Return (X, Y) of the center of cell containing provided text 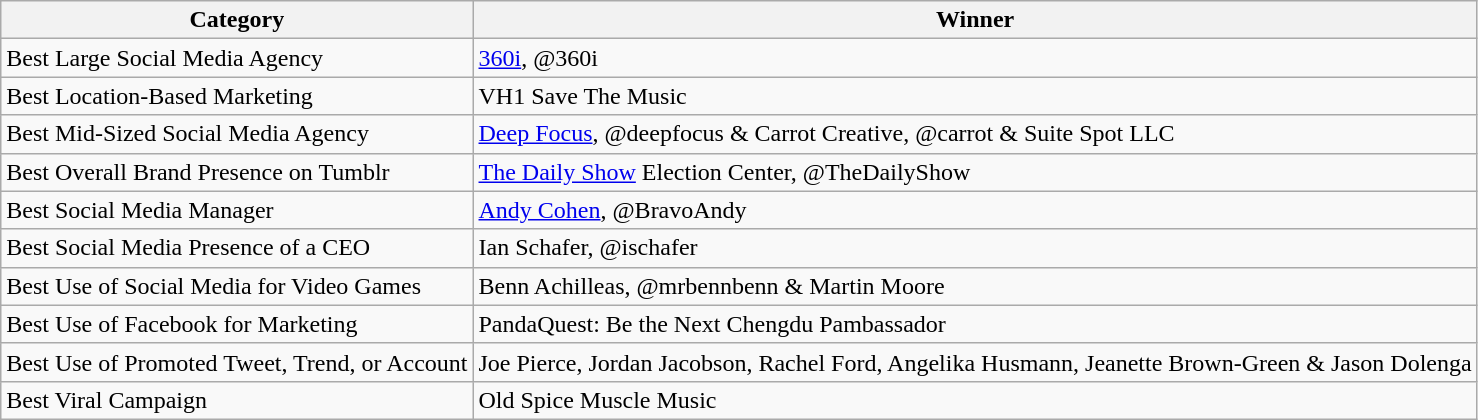
360i, @360i (975, 58)
Best Social Media Manager (237, 210)
Best Overall Brand Presence on Tumblr (237, 172)
Andy Cohen, @BravoAndy (975, 210)
Best Viral Campaign (237, 400)
Deep Focus, @deepfocus & Carrot Creative, @carrot & Suite Spot LLC (975, 134)
Old Spice Muscle Music (975, 400)
Best Large Social Media Agency (237, 58)
Best Use of Social Media for Video Games (237, 286)
PandaQuest: Be the Next Chengdu Pambassador (975, 324)
Best Use of Promoted Tweet, Trend, or Account (237, 362)
Best Use of Facebook for Marketing (237, 324)
Best Location-Based Marketing (237, 96)
Benn Achilleas, @mrbennbenn & Martin Moore (975, 286)
Joe Pierce, Jordan Jacobson, Rachel Ford, Angelika Husmann, Jeanette Brown-Green & Jason Dolenga (975, 362)
Winner (975, 20)
Best Social Media Presence of a CEO (237, 248)
Best Mid-Sized Social Media Agency (237, 134)
The Daily Show Election Center, @TheDailyShow (975, 172)
Ian Schafer, @ischafer (975, 248)
VH1 Save The Music (975, 96)
Category (237, 20)
